For the text-containing cell, return its midpoint in (x, y) coordinate format. 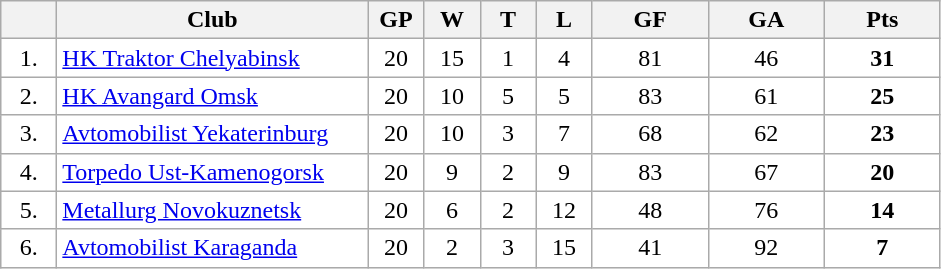
23 (882, 134)
2. (29, 96)
GP (396, 20)
Club (212, 20)
92 (766, 248)
W (452, 20)
81 (650, 58)
Avtomobilist Yekaterinburg (212, 134)
12 (564, 210)
25 (882, 96)
4. (29, 172)
6. (29, 248)
GA (766, 20)
HK Avangard Omsk (212, 96)
46 (766, 58)
5. (29, 210)
67 (766, 172)
L (564, 20)
GF (650, 20)
6 (452, 210)
Torpedo Ust-Kamenogorsk (212, 172)
1. (29, 58)
HK Traktor Chelyabinsk (212, 58)
4 (564, 58)
Avtomobilist Karaganda (212, 248)
Pts (882, 20)
1 (508, 58)
T (508, 20)
48 (650, 210)
61 (766, 96)
41 (650, 248)
68 (650, 134)
3. (29, 134)
31 (882, 58)
Metallurg Novokuznetsk (212, 210)
76 (766, 210)
62 (766, 134)
14 (882, 210)
